Extract the (x, y) coordinate from the center of the cell holding the provided text.  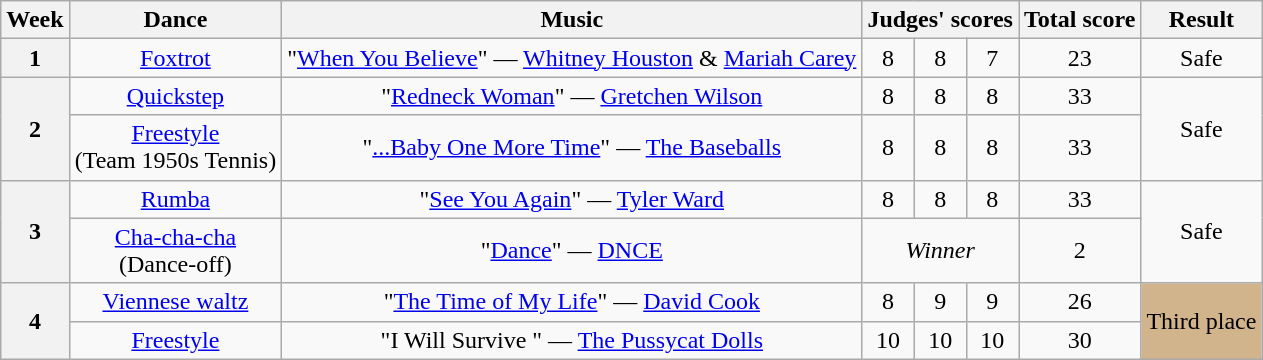
3 (35, 232)
Third place (1202, 321)
"When You Believe" — Whitney Houston & Mariah Carey (572, 58)
7 (992, 58)
Winner (940, 250)
Foxtrot (176, 58)
Freestyle (176, 340)
26 (1079, 302)
Music (572, 20)
"...Baby One More Time" — The Baseballs (572, 148)
23 (1079, 58)
"The Time of My Life" — David Cook (572, 302)
1 (35, 58)
Quickstep (176, 96)
"Dance" — DNCE (572, 250)
"See You Again" — Tyler Ward (572, 199)
Freestyle(Team 1950s Tennis) (176, 148)
"Redneck Woman" — Gretchen Wilson (572, 96)
Cha-cha-cha(Dance-off) (176, 250)
Judges' scores (940, 20)
30 (1079, 340)
"I Will Survive " — The Pussycat Dolls (572, 340)
Result (1202, 20)
Viennese waltz (176, 302)
Week (35, 20)
Dance (176, 20)
Rumba (176, 199)
4 (35, 321)
Total score (1079, 20)
